Identify which cell holds the provided text, then report its [x, y] central coordinate. 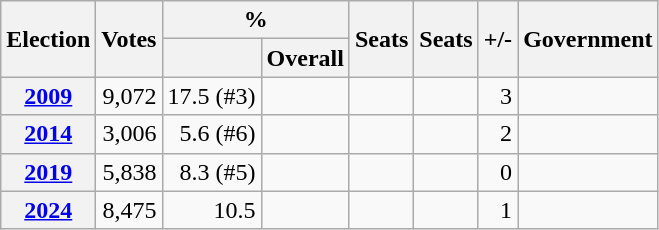
2024 [48, 210]
Overall [305, 58]
Votes [129, 39]
5.6 (#6) [212, 134]
% [256, 20]
2009 [48, 96]
10.5 [212, 210]
Government [588, 39]
8.3 (#5) [212, 172]
2 [498, 134]
8,475 [129, 210]
Election [48, 39]
2014 [48, 134]
9,072 [129, 96]
3 [498, 96]
2019 [48, 172]
+/- [498, 39]
1 [498, 210]
17.5 (#3) [212, 96]
0 [498, 172]
3,006 [129, 134]
5,838 [129, 172]
